Return (x, y) of the center of cell containing provided text 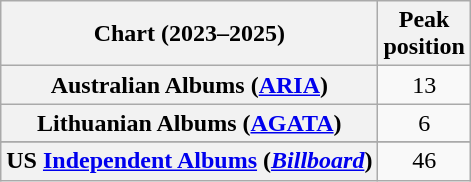
Lithuanian Albums (AGATA) (190, 123)
US Independent Albums (Billboard) (190, 161)
46 (424, 161)
13 (424, 85)
Australian Albums (ARIA) (190, 85)
6 (424, 123)
Chart (2023–2025) (190, 34)
Peakposition (424, 34)
